Capture the cell that displays the provided text and extract its [X, Y] central coordinate. 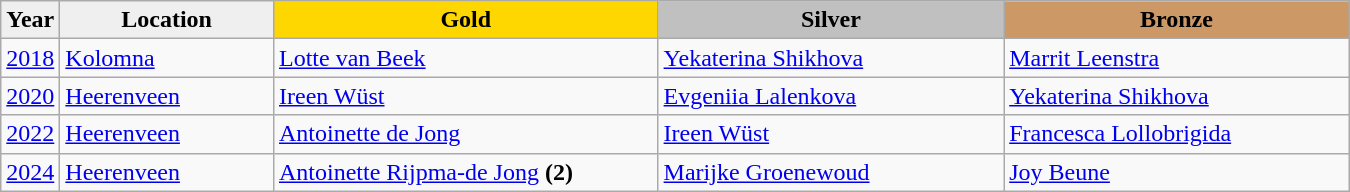
2024 [30, 172]
Year [30, 20]
2022 [30, 134]
Marijke Groenewoud [831, 172]
2018 [30, 58]
Marrit Leenstra [1177, 58]
Evgeniia Lalenkova [831, 96]
Gold [466, 20]
Antoinette de Jong [466, 134]
Kolomna [167, 58]
Antoinette Rijpma-de Jong (2) [466, 172]
Francesca Lollobrigida [1177, 134]
Joy Beune [1177, 172]
Bronze [1177, 20]
2020 [30, 96]
Location [167, 20]
Lotte van Beek [466, 58]
Silver [831, 20]
